Extract the [x, y] coordinate from the center of the cell holding the provided text.  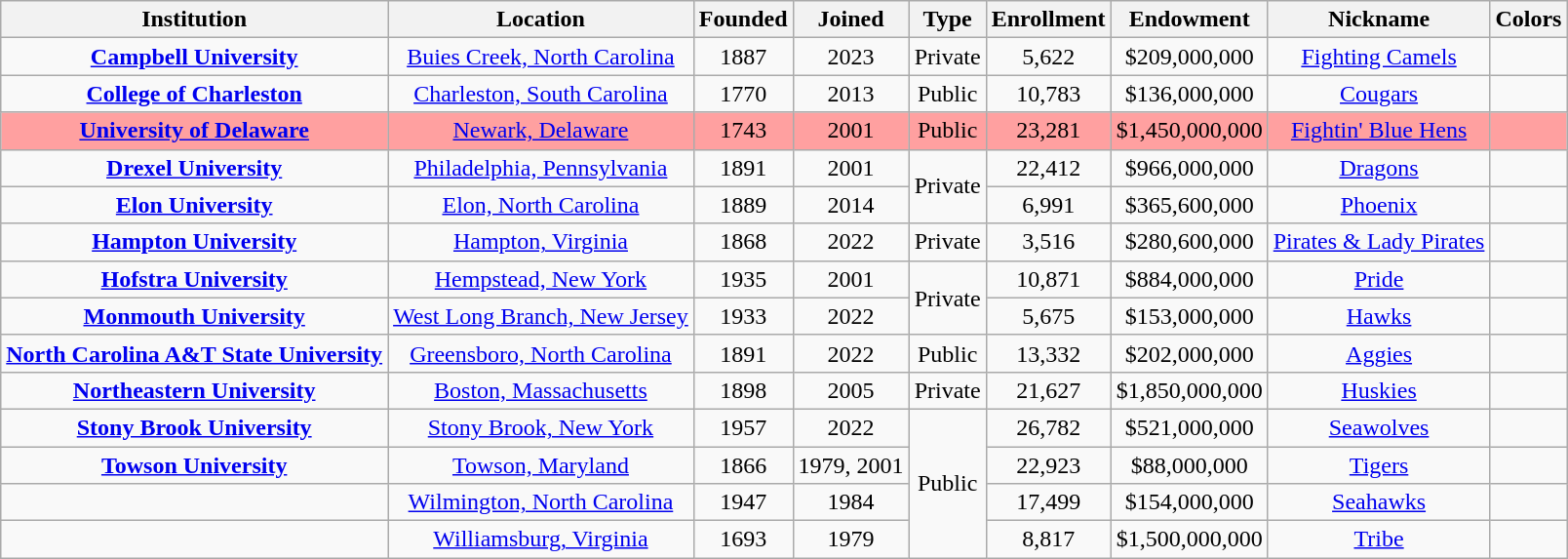
Colors [1529, 20]
Founded [743, 20]
$136,000,000 [1190, 94]
Cougars [1379, 94]
Type [948, 20]
1898 [743, 390]
2014 [850, 205]
$365,600,000 [1190, 205]
Fighting Camels [1379, 57]
Seahawks [1379, 502]
22,412 [1048, 168]
21,627 [1048, 390]
1947 [743, 502]
26,782 [1048, 427]
$966,000,000 [1190, 168]
Stony Brook, New York [541, 427]
Campbell University [195, 57]
$209,000,000 [1190, 57]
$88,000,000 [1190, 465]
$154,000,000 [1190, 502]
Pirates & Lady Pirates [1379, 242]
1979, 2001 [850, 465]
Elon University [195, 205]
2005 [850, 390]
Fightin' Blue Hens [1379, 131]
22,923 [1048, 465]
Hofstra University [195, 279]
Greensboro, North Carolina [541, 353]
5,622 [1048, 57]
Dragons [1379, 168]
Charleston, South Carolina [541, 94]
8,817 [1048, 539]
$1,500,000,000 [1190, 539]
University of Delaware [195, 131]
$521,000,000 [1190, 427]
3,516 [1048, 242]
$1,850,000,000 [1190, 390]
Location [541, 20]
Joined [850, 20]
Hampton, Virginia [541, 242]
Drexel University [195, 168]
Seawolves [1379, 427]
West Long Branch, New Jersey [541, 316]
Endowment [1190, 20]
Nickname [1379, 20]
1887 [743, 57]
17,499 [1048, 502]
6,991 [1048, 205]
$153,000,000 [1190, 316]
2013 [850, 94]
1935 [743, 279]
Tribe [1379, 539]
$202,000,000 [1190, 353]
Tigers [1379, 465]
Pride [1379, 279]
1933 [743, 316]
1889 [743, 205]
Towson University [195, 465]
Newark, Delaware [541, 131]
1866 [743, 465]
Northeastern University [195, 390]
1984 [850, 502]
1693 [743, 539]
Towson, Maryland [541, 465]
$884,000,000 [1190, 279]
5,675 [1048, 316]
Phoenix [1379, 205]
Buies Creek, North Carolina [541, 57]
Wilmington, North Carolina [541, 502]
Boston, Massachusetts [541, 390]
23,281 [1048, 131]
Stony Brook University [195, 427]
1957 [743, 427]
10,783 [1048, 94]
1979 [850, 539]
College of Charleston [195, 94]
Elon, North Carolina [541, 205]
North Carolina A&T State University [195, 353]
Hawks [1379, 316]
Aggies [1379, 353]
1743 [743, 131]
Institution [195, 20]
Enrollment [1048, 20]
$280,600,000 [1190, 242]
Monmouth University [195, 316]
$1,450,000,000 [1190, 131]
2023 [850, 57]
Williamsburg, Virginia [541, 539]
13,332 [1048, 353]
10,871 [1048, 279]
1868 [743, 242]
Hampton University [195, 242]
Huskies [1379, 390]
Hempstead, New York [541, 279]
Philadelphia, Pennsylvania [541, 168]
1770 [743, 94]
